Identify which cell holds the provided text, then report its (x, y) central coordinate. 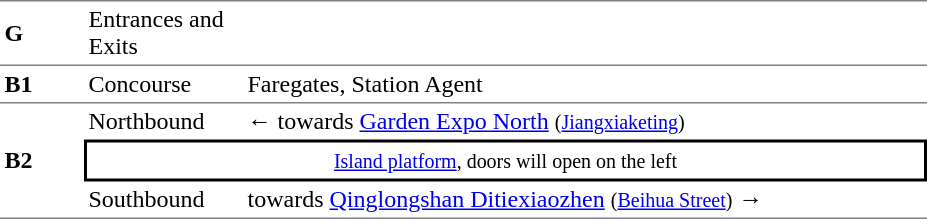
B1 (42, 84)
← towards Garden Expo North (Jiangxiaketing) (585, 122)
Faregates, Station Agent (585, 84)
Entrances and Exits (164, 32)
Island platform, doors will open on the left (506, 161)
Northbound (164, 122)
G (42, 32)
Concourse (164, 84)
